Provide the [x, y] coordinate of the cell's center where the given text is located.  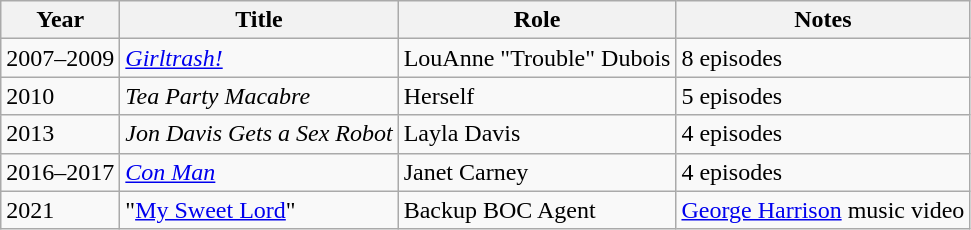
2016–2017 [60, 172]
Year [60, 20]
Notes [823, 20]
2013 [60, 134]
Jon Davis Gets a Sex Robot [259, 134]
LouAnne "Trouble" Dubois [537, 58]
Herself [537, 96]
Title [259, 20]
"My Sweet Lord" [259, 210]
Backup BOC Agent [537, 210]
2007–2009 [60, 58]
Con Man [259, 172]
8 episodes [823, 58]
Tea Party Macabre [259, 96]
2010 [60, 96]
George Harrison music video [823, 210]
Janet Carney [537, 172]
Role [537, 20]
Layla Davis [537, 134]
5 episodes [823, 96]
Girltrash! [259, 58]
2021 [60, 210]
